Pinpoint the cell where the given text exists, returning its [X, Y] midpoint coordinate. 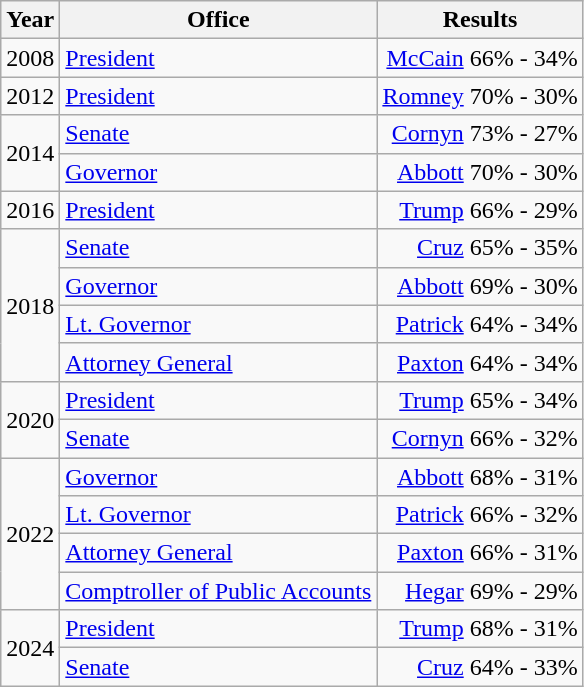
2008 [30, 58]
Hegar 69% - 29% [480, 591]
Cornyn 73% - 27% [480, 134]
2020 [30, 419]
2014 [30, 153]
Patrick 64% - 34% [480, 324]
2016 [30, 210]
Paxton 64% - 34% [480, 362]
Trump 68% - 31% [480, 629]
Year [30, 20]
Patrick 66% - 32% [480, 515]
2022 [30, 534]
Cruz 64% - 33% [480, 667]
Trump 66% - 29% [480, 210]
Cornyn 66% - 32% [480, 438]
Abbott 69% - 30% [480, 286]
2012 [30, 96]
2018 [30, 305]
Abbott 70% - 30% [480, 172]
Romney 70% - 30% [480, 96]
2024 [30, 648]
Abbott 68% - 31% [480, 477]
Results [480, 20]
Comptroller of Public Accounts [218, 591]
Cruz 65% - 35% [480, 248]
Office [218, 20]
Paxton 66% - 31% [480, 553]
Trump 65% - 34% [480, 400]
McCain 66% - 34% [480, 58]
